Identify which cell holds the provided text, then report its [X, Y] central coordinate. 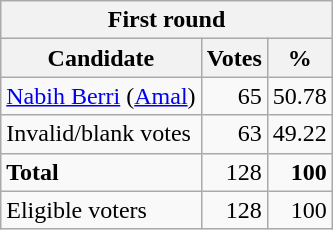
Votes [234, 58]
63 [234, 134]
50.78 [300, 96]
Total [101, 172]
Candidate [101, 58]
% [300, 58]
65 [234, 96]
Nabih Berri (Amal) [101, 96]
Eligible voters [101, 210]
Invalid/blank votes [101, 134]
49.22 [300, 134]
First round [167, 20]
